Search for the cell housing the specified text and yield its [x, y] center coordinate. 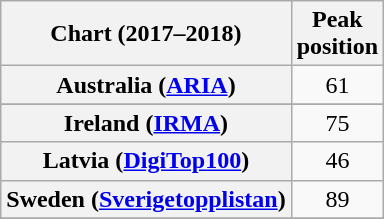
61 [337, 85]
Latvia (DigiTop100) [146, 161]
Peakposition [337, 34]
Australia (ARIA) [146, 85]
89 [337, 199]
75 [337, 123]
Chart (2017–2018) [146, 34]
Sweden (Sverigetopplistan) [146, 199]
Ireland (IRMA) [146, 123]
46 [337, 161]
